Scan for the cell matching the given text and deliver its (x, y) coordinate at center. 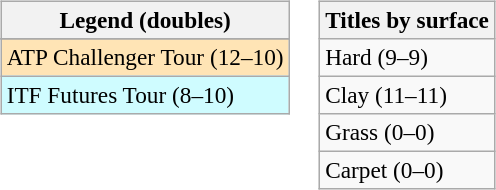
Legend (doubles) (145, 20)
Hard (9–9) (408, 57)
Titles by surface (408, 20)
Grass (0–0) (408, 133)
ITF Futures Tour (8–10) (145, 95)
ATP Challenger Tour (12–10) (145, 57)
Clay (11–11) (408, 95)
Carpet (0–0) (408, 171)
